From the cell containing the given text, extract its center point as [X, Y] coordinate. 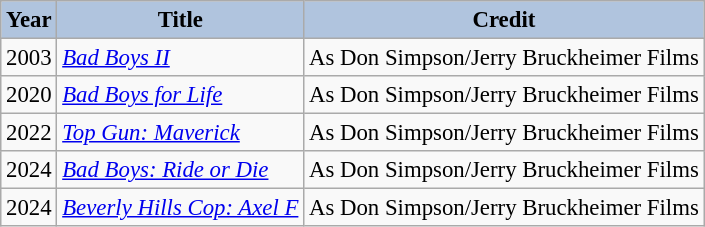
Bad Boys: Ride or Die [180, 170]
Credit [504, 20]
Bad Boys for Life [180, 95]
Top Gun: Maverick [180, 133]
Bad Boys II [180, 58]
Beverly Hills Cop: Axel F [180, 208]
Year [29, 20]
2003 [29, 58]
2020 [29, 95]
2022 [29, 133]
Title [180, 20]
